Output the (x, y) coordinate of the center of the cell containing the given text.  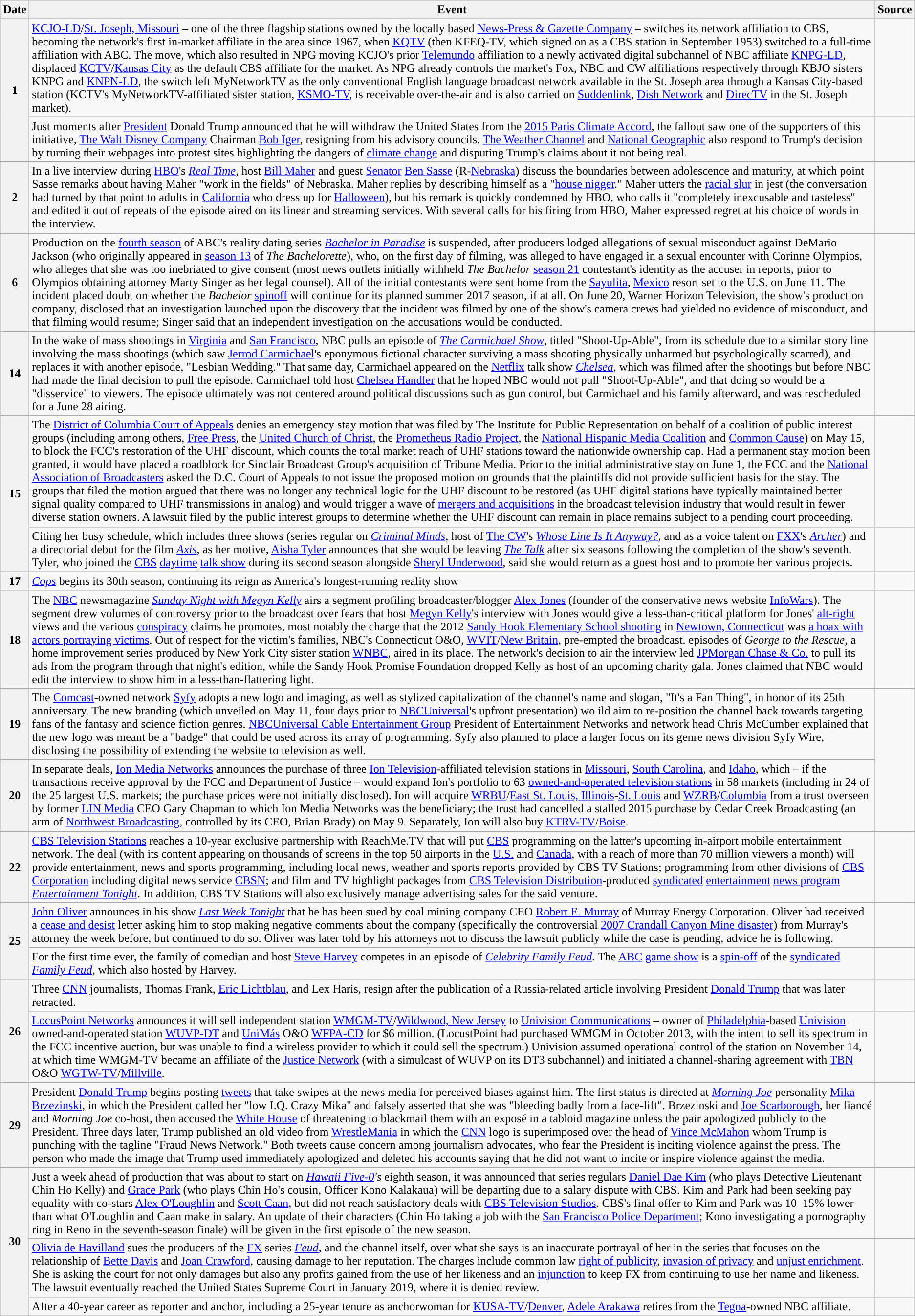
2 (15, 198)
19 (15, 724)
Date (15, 10)
14 (15, 374)
17 (15, 581)
20 (15, 795)
29 (15, 1125)
22 (15, 867)
1 (15, 90)
6 (15, 282)
30 (15, 1241)
Cops begins its 30th season, continuing its reign as America's longest-running reality show (452, 581)
18 (15, 639)
Event (452, 10)
15 (15, 494)
26 (15, 1031)
Source (894, 10)
25 (15, 941)
